Pinpoint the cell where the given text exists, returning its [X, Y] midpoint coordinate. 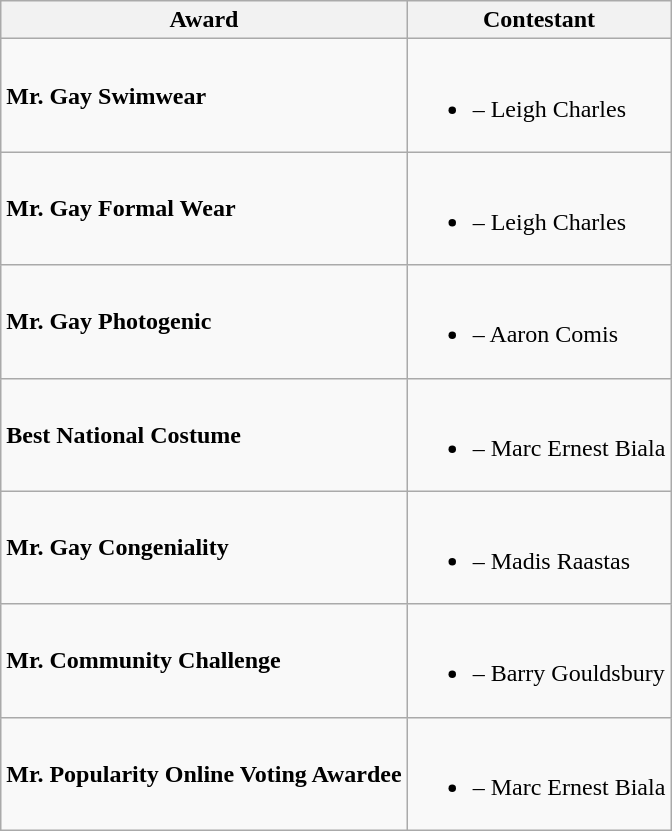
Mr. Popularity Online Voting Awardee [204, 774]
– Madis Raastas [539, 548]
Mr. Community Challenge [204, 660]
Mr. Gay Photogenic [204, 322]
Best National Costume [204, 434]
Mr. Gay Formal Wear [204, 208]
– Barry Gouldsbury [539, 660]
Mr. Gay Congeniality [204, 548]
– Aaron Comis [539, 322]
Mr. Gay Swimwear [204, 96]
Contestant [539, 20]
Award [204, 20]
